Determine the (X, Y) coordinate at the center of the cell enclosing the given text.  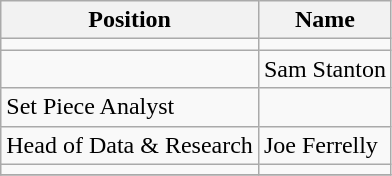
Head of Data & Research (130, 145)
Position (130, 20)
Sam Stanton (324, 69)
Joe Ferrelly (324, 145)
Set Piece Analyst (130, 107)
Name (324, 20)
